Find where the given text appears and provide that cell's center as [x, y] coordinate. 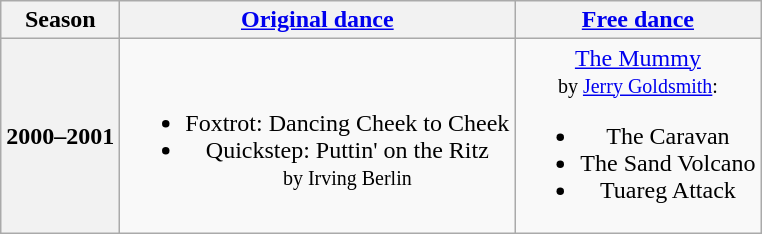
Foxtrot: Dancing Cheek to CheekQuickstep: Puttin' on the Ritz by Irving Berlin [318, 136]
The Mummy by Jerry Goldsmith: The CaravanThe Sand VolcanoTuareg Attack [638, 136]
Season [60, 20]
Original dance [318, 20]
Free dance [638, 20]
2000–2001 [60, 136]
